For the text-containing cell, return its midpoint in (X, Y) coordinate format. 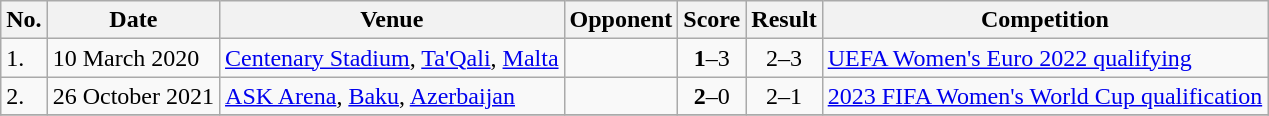
2. (24, 96)
1–3 (712, 58)
Date (133, 20)
Centenary Stadium, Ta'Qali, Malta (392, 58)
2–3 (784, 58)
1. (24, 58)
No. (24, 20)
26 October 2021 (133, 96)
UEFA Women's Euro 2022 qualifying (1045, 58)
10 March 2020 (133, 58)
Opponent (621, 20)
2023 FIFA Women's World Cup qualification (1045, 96)
Score (712, 20)
Competition (1045, 20)
Venue (392, 20)
ASK Arena, Baku, Azerbaijan (392, 96)
2–1 (784, 96)
Result (784, 20)
2–0 (712, 96)
